Return the (X, Y) coordinate for the center point of the cell that contains the specified text.  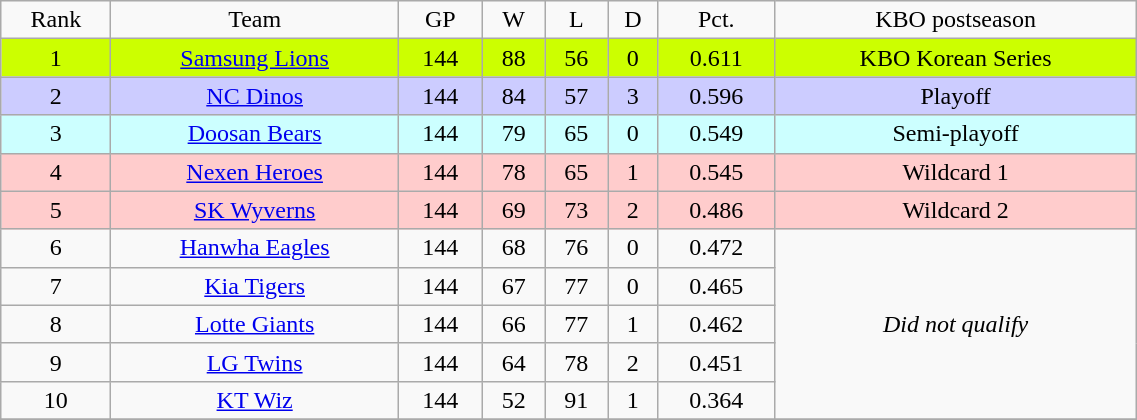
LG Twins (254, 362)
88 (514, 58)
0.472 (716, 248)
8 (56, 324)
73 (576, 210)
Samsung Lions (254, 58)
52 (514, 400)
66 (514, 324)
0.364 (716, 400)
W (514, 20)
64 (514, 362)
KBO postseason (956, 20)
KBO Korean Series (956, 58)
56 (576, 58)
Wildcard 1 (956, 172)
GP (440, 20)
0.451 (716, 362)
0.611 (716, 58)
0.545 (716, 172)
Wildcard 2 (956, 210)
9 (56, 362)
D (634, 20)
0.462 (716, 324)
69 (514, 210)
91 (576, 400)
KT Wiz (254, 400)
Semi-playoff (956, 134)
84 (514, 96)
0.549 (716, 134)
Kia Tigers (254, 286)
0.465 (716, 286)
57 (576, 96)
Lotte Giants (254, 324)
7 (56, 286)
Pct. (716, 20)
4 (56, 172)
68 (514, 248)
Playoff (956, 96)
Nexen Heroes (254, 172)
0.486 (716, 210)
Doosan Bears (254, 134)
SK Wyverns (254, 210)
5 (56, 210)
10 (56, 400)
0.596 (716, 96)
Did not qualify (956, 324)
6 (56, 248)
Hanwha Eagles (254, 248)
Team (254, 20)
79 (514, 134)
67 (514, 286)
Rank (56, 20)
NC Dinos (254, 96)
L (576, 20)
76 (576, 248)
